From the cell containing the given text, extract its center point as [X, Y] coordinate. 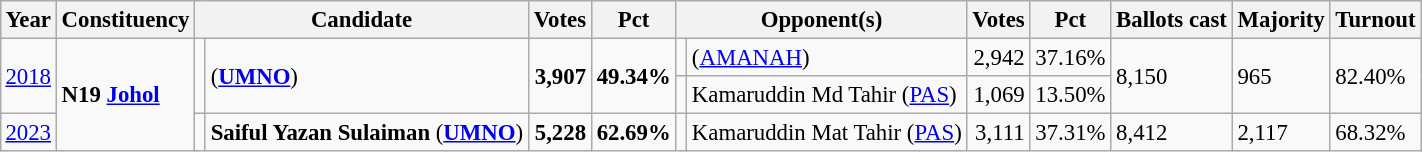
Saiful Yazan Sulaiman (UMNO) [366, 133]
37.31% [1070, 133]
N19 Johol [125, 94]
82.40% [1376, 76]
3,111 [998, 133]
965 [1281, 76]
13.50% [1070, 95]
68.32% [1376, 133]
Opponent(s) [822, 20]
Kamaruddin Mat Tahir (PAS) [827, 133]
Candidate [362, 20]
5,228 [560, 133]
Constituency [125, 20]
37.16% [1070, 57]
2,942 [998, 57]
49.34% [634, 76]
(AMANAH) [827, 57]
8,150 [1172, 76]
Year [28, 20]
62.69% [634, 133]
2018 [28, 76]
Turnout [1376, 20]
1,069 [998, 95]
8,412 [1172, 133]
3,907 [560, 76]
(UMNO) [366, 76]
2023 [28, 133]
Majority [1281, 20]
Ballots cast [1172, 20]
2,117 [1281, 133]
Kamaruddin Md Tahir (PAS) [827, 95]
